Output the [x, y] coordinate of the center of the cell containing the given text.  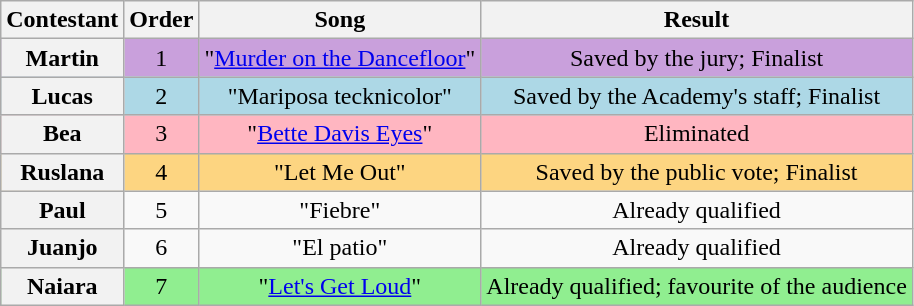
6 [162, 248]
Result [697, 20]
Juanjo [62, 248]
Song [340, 20]
2 [162, 96]
Martin [62, 58]
Naiara [62, 286]
Bea [62, 134]
Order [162, 20]
Saved by the Academy's staff; Finalist [697, 96]
"Mariposa tecknicolor" [340, 96]
5 [162, 210]
"El patio" [340, 248]
"Fiebre" [340, 210]
Already qualified; favourite of the audience [697, 286]
4 [162, 172]
"Bette Davis Eyes" [340, 134]
Lucas [62, 96]
Saved by the jury; Finalist [697, 58]
7 [162, 286]
1 [162, 58]
Contestant [62, 20]
"Let Me Out" [340, 172]
Saved by the public vote; Finalist [697, 172]
3 [162, 134]
"Murder on the Dancefloor" [340, 58]
Ruslana [62, 172]
Paul [62, 210]
Eliminated [697, 134]
"Let's Get Loud" [340, 286]
